Return [x, y] of the center of cell containing provided text 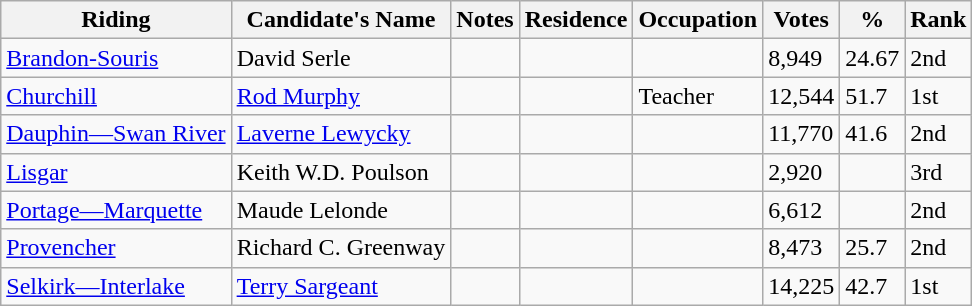
Rod Murphy [341, 96]
Lisgar [116, 172]
Keith W.D. Poulson [341, 172]
% [872, 20]
Dauphin—Swan River [116, 134]
Portage—Marquette [116, 210]
8,949 [802, 58]
Rank [938, 20]
42.7 [872, 286]
12,544 [802, 96]
6,612 [802, 210]
3rd [938, 172]
Candidate's Name [341, 20]
Richard C. Greenway [341, 248]
David Serle [341, 58]
Votes [802, 20]
41.6 [872, 134]
Residence [576, 20]
Selkirk—Interlake [116, 286]
Occupation [698, 20]
11,770 [802, 134]
Teacher [698, 96]
Laverne Lewycky [341, 134]
25.7 [872, 248]
Notes [485, 20]
51.7 [872, 96]
24.67 [872, 58]
8,473 [802, 248]
Brandon-Souris [116, 58]
Riding [116, 20]
Maude Lelonde [341, 210]
2,920 [802, 172]
Churchill [116, 96]
Provencher [116, 248]
Terry Sargeant [341, 286]
14,225 [802, 286]
